Provide the (x, y) coordinate of the cell's center where the given text is located.  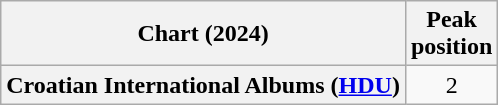
Peakposition (451, 34)
Croatian International Albums (HDU) (204, 85)
2 (451, 85)
Chart (2024) (204, 34)
